Pinpoint the cell where the given text exists, returning its [X, Y] midpoint coordinate. 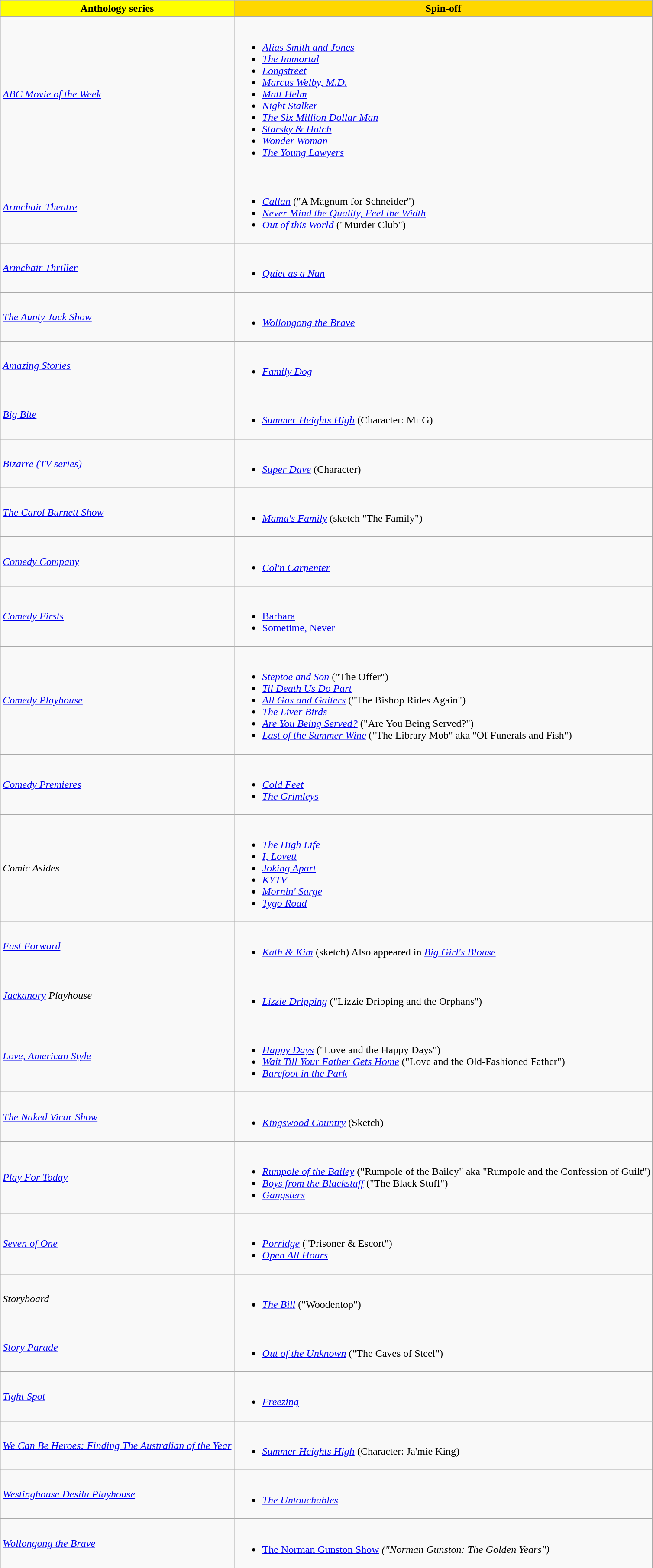
The High LifeI, LovettJoking ApartKYTVMornin' SargeTygo Road [443, 868]
Comedy Playhouse [117, 700]
Col'n Carpenter [443, 561]
Comedy Firsts [117, 616]
We Can Be Heroes: Finding The Australian of the Year [117, 1445]
Love, American Style [117, 1056]
Quiet as a Nun [443, 268]
Callan ("A Magnum for Schneider")Never Mind the Quality, Feel the WidthOut of this World ("Murder Club") [443, 207]
Lizzie Dripping ("Lizzie Dripping and the Orphans") [443, 996]
The Norman Gunston Show ("Norman Gunston: The Golden Years") [443, 1543]
The Naked Vicar Show [117, 1117]
Westinghouse Desilu Playhouse [117, 1494]
Comedy Company [117, 561]
Jackanory Playhouse [117, 996]
Play For Today [117, 1178]
Fast Forward [117, 946]
Mama's Family (sketch "The Family") [443, 513]
Tight Spot [117, 1397]
Big Bite [117, 415]
Comedy Premieres [117, 784]
The Bill ("Woodentop") [443, 1299]
Freezing [443, 1397]
Kath & Kim (sketch) Also appeared in Big Girl's Blouse [443, 946]
The Untouchables [443, 1494]
Bizarre (TV series) [117, 463]
The Aunty Jack Show [117, 317]
BarbaraSometime, Never [443, 616]
Seven of One [117, 1244]
Cold FeetThe Grimleys [443, 784]
The Carol Burnett Show [117, 513]
ABC Movie of the Week [117, 94]
Family Dog [443, 365]
Storyboard [117, 1299]
Kingswood Country (Sketch) [443, 1117]
Summer Heights High (Character: Ja'mie King) [443, 1445]
Story Parade [117, 1347]
Rumpole of the Bailey ("Rumpole of the Bailey" aka "Rumpole and the Confession of Guilt")Boys from the Blackstuff ("The Black Stuff")Gangsters [443, 1178]
Armchair Theatre [117, 207]
Comic Asides [117, 868]
Summer Heights High (Character: Mr G) [443, 415]
Out of the Unknown ("The Caves of Steel") [443, 1347]
Spin-off [443, 9]
Amazing Stories [117, 365]
Happy Days ("Love and the Happy Days")Wait Till Your Father Gets Home ("Love and the Old-Fashioned Father")Barefoot in the Park [443, 1056]
Porridge ("Prisoner & Escort")Open All Hours [443, 1244]
Anthology series [117, 9]
Super Dave (Character) [443, 463]
Armchair Thriller [117, 268]
